Determine the (x, y) coordinate at the center of the cell enclosing the given text.  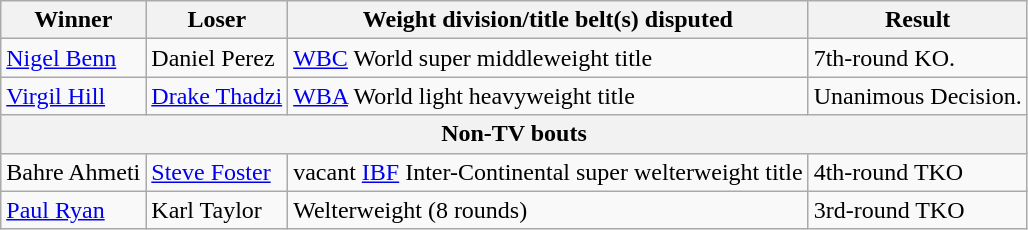
Virgil Hill (74, 96)
Steve Foster (217, 172)
Bahre Ahmeti (74, 172)
Paul Ryan (74, 210)
7th-round KO. (918, 58)
vacant IBF Inter-Continental super welterweight title (548, 172)
Drake Thadzi (217, 96)
Unanimous Decision. (918, 96)
WBA World light heavyweight title (548, 96)
Daniel Perez (217, 58)
4th-round TKO (918, 172)
Welterweight (8 rounds) (548, 210)
Result (918, 20)
WBC World super middleweight title (548, 58)
Loser (217, 20)
Karl Taylor (217, 210)
3rd-round TKO (918, 210)
Non-TV bouts (514, 134)
Weight division/title belt(s) disputed (548, 20)
Nigel Benn (74, 58)
Winner (74, 20)
